From the cell containing the given text, extract its center point as (x, y) coordinate. 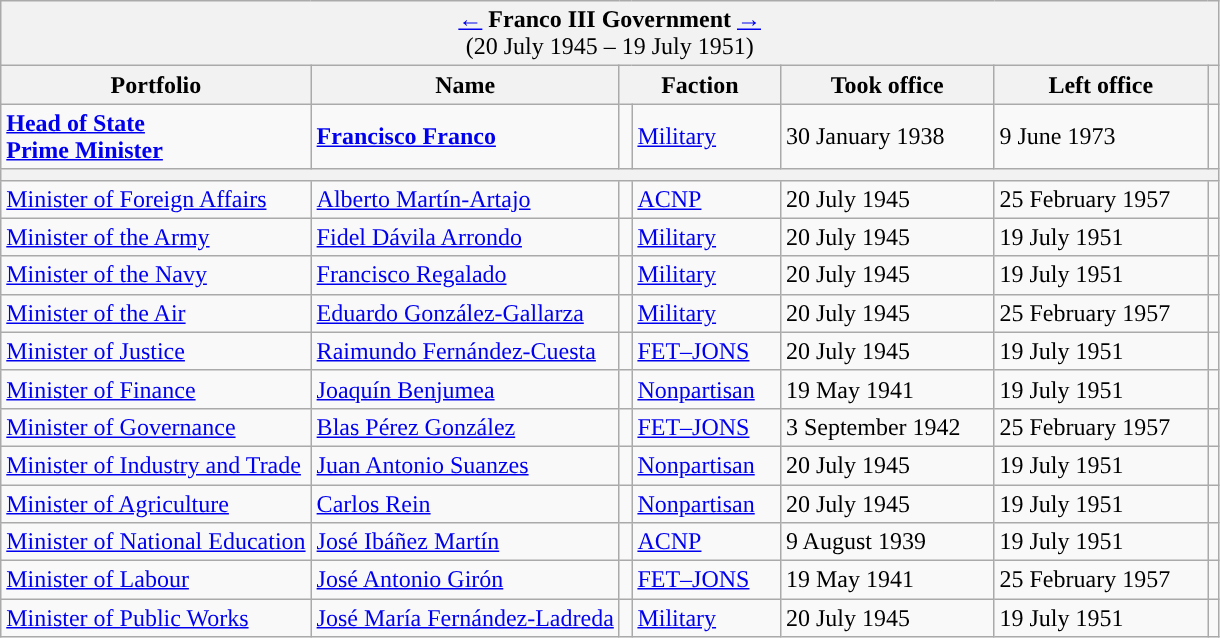
José Antonio Girón (465, 580)
Blas Pérez González (465, 427)
Joaquín Benjumea (465, 389)
Minister of National Education (156, 542)
Took office (887, 85)
← Franco III Government →(20 July 1945 – 19 July 1951) (610, 34)
Francisco Franco (465, 136)
Minister of the Air (156, 313)
Alberto Martín-Artajo (465, 199)
Head of StatePrime Minister (156, 136)
Minister of Labour (156, 580)
Minister of the Army (156, 237)
Minister of the Navy (156, 275)
Left office (1101, 85)
Portfolio (156, 85)
Fidel Dávila Arrondo (465, 237)
Name (465, 85)
Minister of Justice (156, 351)
Carlos Rein (465, 503)
9 August 1939 (887, 542)
3 September 1942 (887, 427)
Francisco Regalado (465, 275)
José María Fernández-Ladreda (465, 618)
Minister of Finance (156, 389)
Minister of Governance (156, 427)
30 January 1938 (887, 136)
9 June 1973 (1101, 136)
Minister of Foreign Affairs (156, 199)
Juan Antonio Suanzes (465, 465)
Raimundo Fernández-Cuesta (465, 351)
José Ibáñez Martín (465, 542)
Faction (700, 85)
Eduardo González-Gallarza (465, 313)
Minister of Public Works (156, 618)
Minister of Agriculture (156, 503)
Minister of Industry and Trade (156, 465)
